Identify which cell holds the provided text, then report its [x, y] central coordinate. 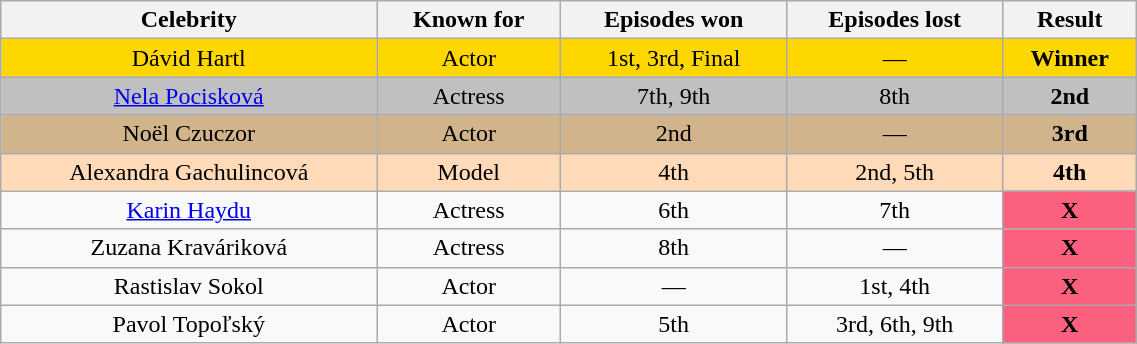
3rd [1070, 134]
Rastislav Sokol [189, 286]
Zuzana Kraváriková [189, 248]
6th [674, 210]
1st, 4th [895, 286]
Karin Haydu [189, 210]
2nd, 5th [895, 172]
Pavol Topoľský [189, 324]
3rd, 6th, 9th [895, 324]
7th, 9th [674, 96]
Result [1070, 20]
Episodes won [674, 20]
Celebrity [189, 20]
Alexandra Gachulincová [189, 172]
Known for [469, 20]
1st, 3rd, Final [674, 58]
Dávid Hartl [189, 58]
Episodes lost [895, 20]
5th [674, 324]
Noël Czuczor [189, 134]
Model [469, 172]
7th [895, 210]
Nela Pocisková [189, 96]
Winner [1070, 58]
